Provide the [X, Y] coordinate of the cell's center where the given text is located.  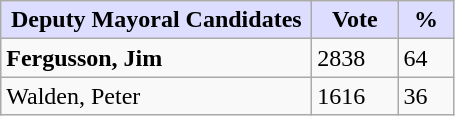
Fergusson, Jim [156, 58]
% [426, 20]
Vote [355, 20]
1616 [355, 96]
64 [426, 58]
Walden, Peter [156, 96]
2838 [355, 58]
Deputy Mayoral Candidates [156, 20]
36 [426, 96]
